Pinpoint the cell where the given text exists, returning its (x, y) midpoint coordinate. 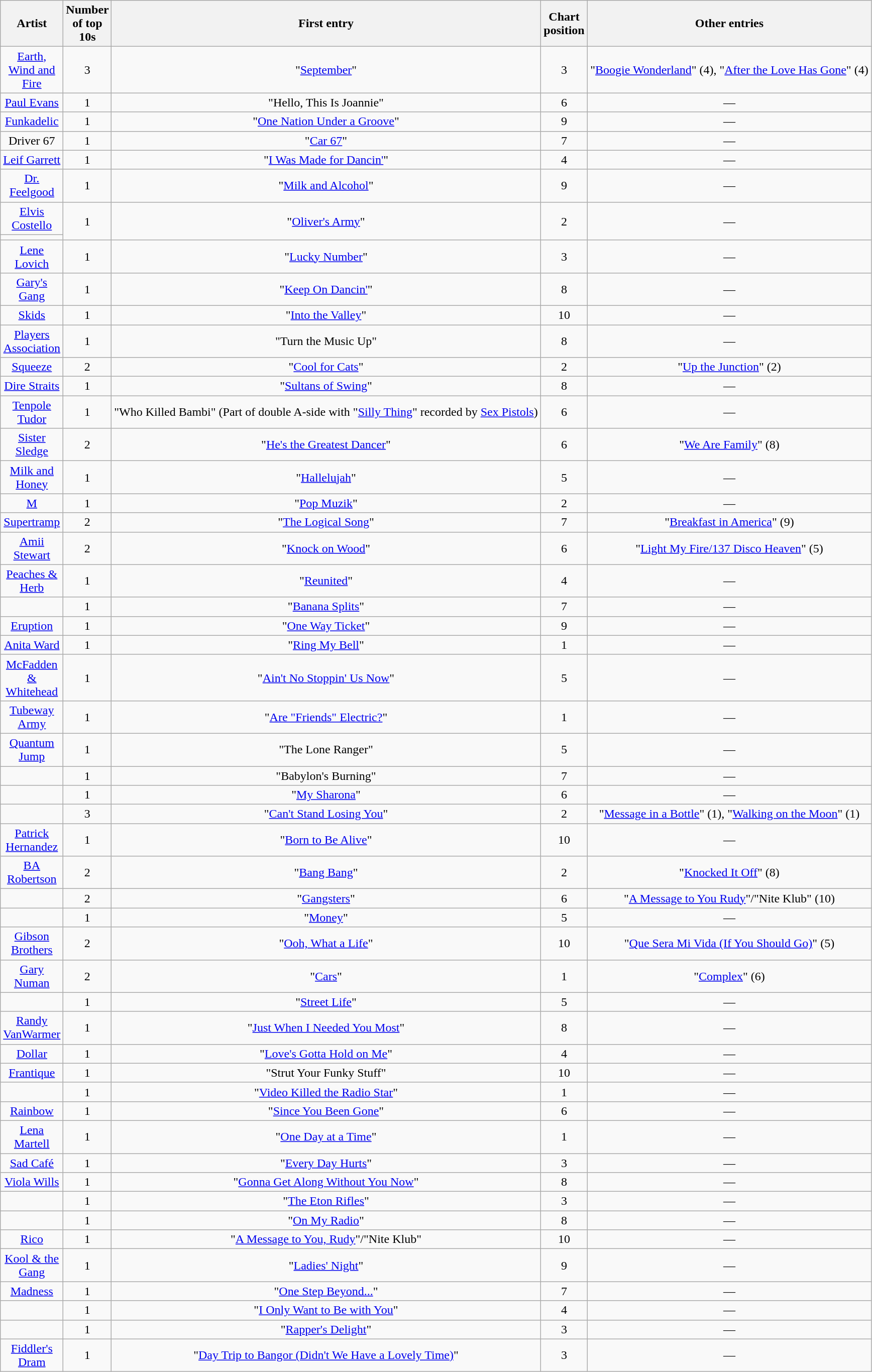
"Born to Be Alive" (326, 840)
Lene Lovich (32, 256)
"Rapper's Delight" (326, 1329)
"Gangsters" (326, 898)
"Ain't No Stoppin' Us Now" (326, 677)
Rainbow (32, 1111)
"Ladies' Night" (326, 1266)
"Pop Muzik" (326, 503)
Tenpole Tudor (32, 412)
"One Way Ticket" (326, 626)
"Knocked It Off" (8) (729, 873)
Number of top 10s (87, 24)
"Sultans of Swing" (326, 386)
"Strut Your Funky Stuff" (326, 1073)
"Money" (326, 918)
"Banana Splits" (326, 607)
Milk and Honey (32, 477)
"Breakfast in America" (9) (729, 522)
"September" (326, 70)
"Bang Bang" (326, 873)
Dire Straits (32, 386)
Squeeze (32, 367)
"One Nation Under a Groove" (326, 122)
Chart position (564, 24)
BA Robertson (32, 873)
"Gonna Get Along Without You Now" (326, 1182)
"The Lone Ranger" (326, 749)
Anita Ward (32, 645)
Peaches & Herb (32, 581)
Players Association (32, 340)
Patrick Hernandez (32, 840)
Gary Numan (32, 976)
Earth, Wind and Fire (32, 70)
Supertramp (32, 522)
"I Was Made for Dancin'" (326, 160)
Frantique (32, 1073)
"Love's Gotta Hold on Me" (326, 1054)
M (32, 503)
"Oliver's Army" (326, 221)
Fiddler's Dram (32, 1355)
Randy VanWarmer (32, 1027)
"On My Radio" (326, 1220)
"Up the Junction" (2) (729, 367)
Skids (32, 315)
First entry (326, 24)
"The Logical Song" (326, 522)
"Message in a Bottle" (1), "Walking on the Moon" (1) (729, 814)
Tubeway Army (32, 717)
Lena Martell (32, 1137)
Sister Sledge (32, 445)
"Video Killed the Radio Star" (326, 1092)
"Every Day Hurts" (326, 1163)
"He's the Greatest Dancer" (326, 445)
Eruption (32, 626)
"Lucky Number" (326, 256)
"The Eton Rifles" (326, 1201)
"A Message to You Rudy"/"Nite Klub" (10) (729, 898)
"Are "Friends" Electric?" (326, 717)
"Milk and Alcohol" (326, 186)
"Boogie Wonderland" (4), "After the Love Has Gone" (4) (729, 70)
"I Only Want to Be with You" (326, 1310)
"My Sharona" (326, 795)
Madness (32, 1291)
Sad Café (32, 1163)
"Ooh, What a Life" (326, 943)
"We Are Family" (8) (729, 445)
Amii Stewart (32, 548)
"Car 67" (326, 141)
Leif Garrett (32, 160)
"Light My Fire/137 Disco Heaven" (5) (729, 548)
Quantum Jump (32, 749)
Dollar (32, 1054)
"Knock on Wood" (326, 548)
Gibson Brothers (32, 943)
Other entries (729, 24)
"Just When I Needed You Most" (326, 1027)
"Que Sera Mi Vida (If You Should Go)" (5) (729, 943)
"Into the Valley" (326, 315)
"One Step Beyond..." (326, 1291)
"Ring My Bell" (326, 645)
"Hello, This Is Joannie" (326, 102)
Elvis Costello (32, 218)
"Complex" (6) (729, 976)
Kool & the Gang (32, 1266)
"Turn the Music Up" (326, 340)
"Reunited" (326, 581)
"One Day at a Time" (326, 1137)
"Cars" (326, 976)
Rico (32, 1239)
"Babylon's Burning" (326, 776)
"A Message to You, Rudy"/"Nite Klub" (326, 1239)
"Hallelujah" (326, 477)
Viola Wills (32, 1182)
Artist (32, 24)
Dr. Feelgood (32, 186)
"Keep On Dancin'" (326, 289)
"Day Trip to Bangor (Didn't We Have a Lovely Time)" (326, 1355)
McFadden & Whitehead (32, 677)
Funkadelic (32, 122)
Paul Evans (32, 102)
"Street Life" (326, 1002)
Gary's Gang (32, 289)
"Who Killed Bambi" (Part of double A-side with "Silly Thing" recorded by Sex Pistols) (326, 412)
"Since You Been Gone" (326, 1111)
"Can't Stand Losing You" (326, 814)
Driver 67 (32, 141)
"Cool for Cats" (326, 367)
